Detect which cell encompasses the target text, then output its [x, y] center coordinate. 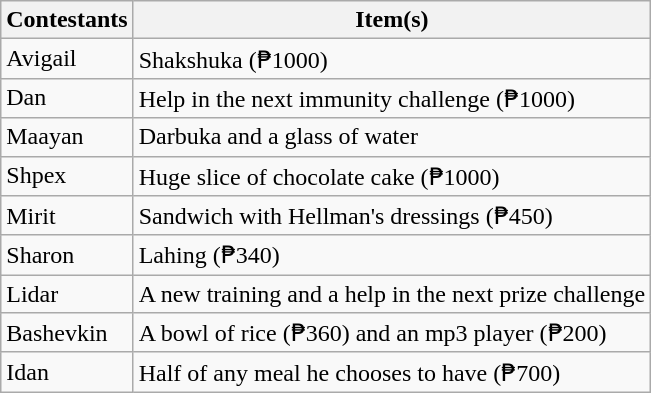
Maayan [67, 137]
Sharon [67, 255]
Help in the next immunity challenge (₱1000) [392, 98]
Lahing (₱340) [392, 255]
Shakshuka (₱1000) [392, 59]
Contestants [67, 20]
Huge slice of chocolate cake (₱1000) [392, 176]
Dan [67, 98]
Half of any meal he chooses to have (₱700) [392, 372]
Sandwich with Hellman's dressings (₱450) [392, 216]
Mirit [67, 216]
Darbuka and a glass of water [392, 137]
Bashevkin [67, 333]
Idan [67, 372]
Item(s) [392, 20]
Lidar [67, 294]
Avigail [67, 59]
Shpex [67, 176]
A bowl of rice (₱360) and an mp3 player (₱200) [392, 333]
A new training and a help in the next prize challenge [392, 294]
